Capture the cell that displays the provided text and extract its (x, y) central coordinate. 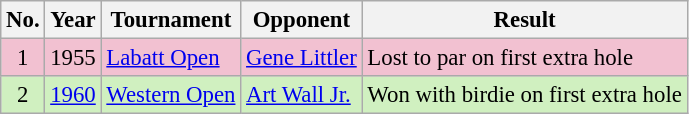
Gene Littler (302, 58)
Result (524, 20)
1960 (73, 95)
Lost to par on first extra hole (524, 58)
1 (23, 58)
1955 (73, 58)
Won with birdie on first extra hole (524, 95)
Western Open (171, 95)
Labatt Open (171, 58)
Opponent (302, 20)
No. (23, 20)
Art Wall Jr. (302, 95)
Year (73, 20)
2 (23, 95)
Tournament (171, 20)
